Output the (x, y) coordinate of the center of the cell containing the given text.  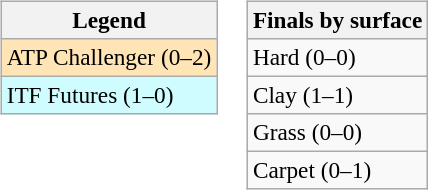
Grass (0–0) (337, 133)
Carpet (0–1) (337, 171)
Finals by surface (337, 20)
ITF Futures (1–0) (108, 95)
Clay (1–1) (337, 95)
Hard (0–0) (337, 57)
Legend (108, 20)
ATP Challenger (0–2) (108, 57)
